Search for the cell housing the specified text and yield its [X, Y] center coordinate. 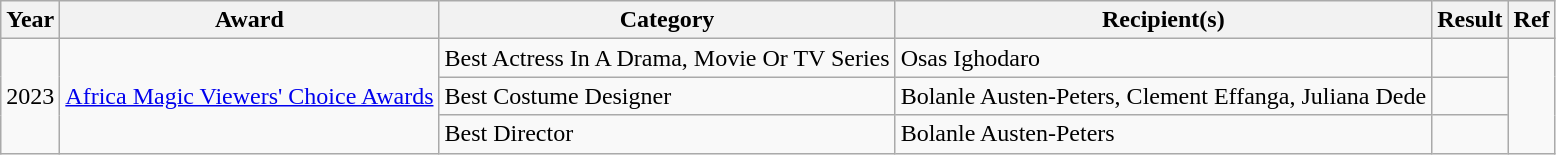
Result [1470, 20]
Year [30, 20]
Recipient(s) [1163, 20]
Ref [1532, 20]
Africa Magic Viewers' Choice Awards [250, 96]
Category [667, 20]
Award [250, 20]
Osas Ighodaro [1163, 58]
Best Actress In A Drama, Movie Or TV Series [667, 58]
Best Costume Designer [667, 96]
Bolanle Austen-Peters [1163, 134]
Best Director [667, 134]
2023 [30, 96]
Bolanle Austen-Peters, Clement Effanga, Juliana Dede [1163, 96]
